Extract the [X, Y] coordinate from the center of the cell holding the provided text.  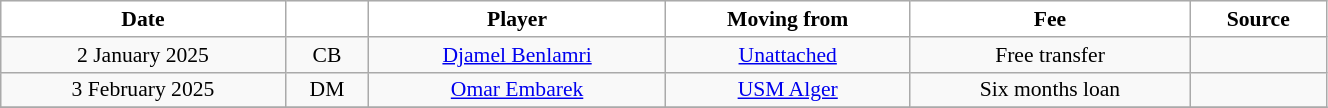
Free transfer [1050, 55]
Omar Embarek [518, 90]
Date [143, 19]
Source [1258, 19]
CB [327, 55]
Djamel Benlamri [518, 55]
Unattached [788, 55]
Moving from [788, 19]
Fee [1050, 19]
Six months loan [1050, 90]
3 February 2025 [143, 90]
DM [327, 90]
USM Alger [788, 90]
Player [518, 19]
2 January 2025 [143, 55]
